Return (X, Y) of the center of cell containing provided text 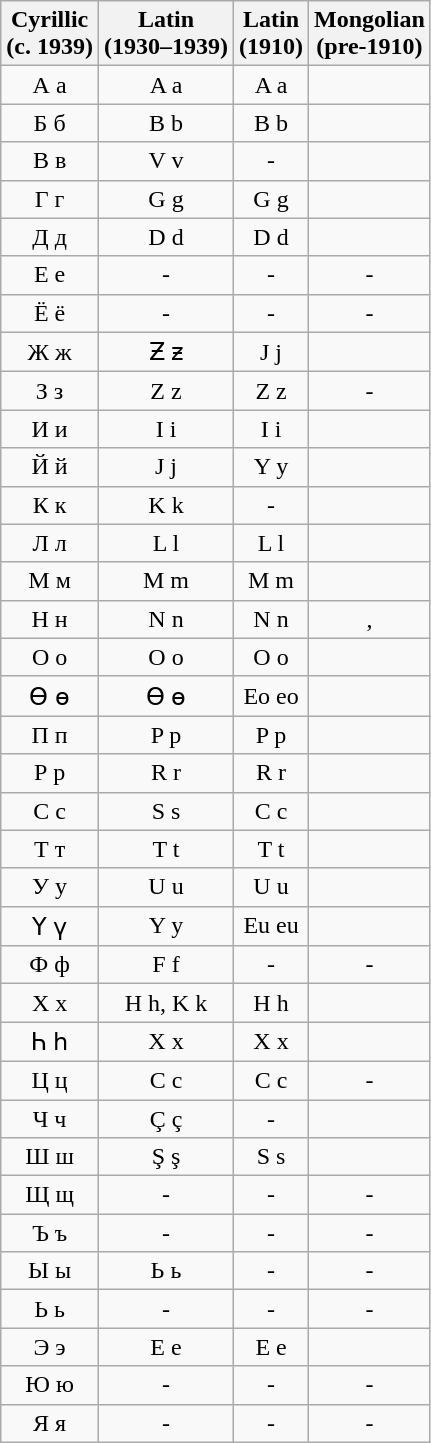
Ы ы (50, 1271)
С с (50, 811)
Ъ ъ (50, 1233)
В в (50, 161)
Р р (50, 773)
Ю ю (50, 1385)
H h (272, 1003)
Ч ч (50, 1119)
Й й (50, 467)
Ç ç (166, 1119)
З з (50, 391)
К к (50, 505)
Cyrillic(с. 1939) (50, 34)
А а (50, 85)
Л л (50, 543)
Х х (50, 1003)
Ё ё (50, 313)
Ş ş (166, 1157)
У у (50, 887)
Я я (50, 1423)
М м (50, 581)
Э э (50, 1347)
Latin(1930–1939) (166, 34)
Latin(1910) (272, 34)
Н н (50, 619)
Mongolian(pre-1910) (370, 34)
Ж ж (50, 352)
Eo eo (272, 696)
О о (50, 657)
П п (50, 735)
, (370, 619)
И и (50, 429)
Д д (50, 237)
K k (166, 505)
Eu eu (272, 926)
Һ һ (50, 1042)
Е е (50, 275)
Т т (50, 849)
Ф ф (50, 965)
Ц ц (50, 1080)
Б б (50, 123)
Ш ш (50, 1157)
Щ щ (50, 1195)
Г г (50, 199)
H h, K k (166, 1003)
Ƶ ƶ (166, 352)
Ү ү (50, 926)
F f (166, 965)
V v (166, 161)
